Scan for the cell matching the given text and deliver its (x, y) coordinate at center. 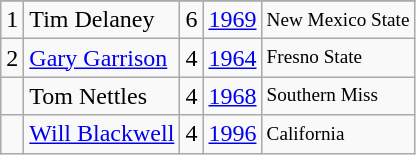
Will Blackwell (102, 134)
1964 (232, 58)
Tim Delaney (102, 20)
1996 (232, 134)
Southern Miss (338, 96)
1968 (232, 96)
1 (12, 20)
1969 (232, 20)
Fresno State (338, 58)
6 (192, 20)
New Mexico State (338, 20)
Tom Nettles (102, 96)
California (338, 134)
Gary Garrison (102, 58)
2 (12, 58)
